Pinpoint the cell where the given text exists, returning its [X, Y] midpoint coordinate. 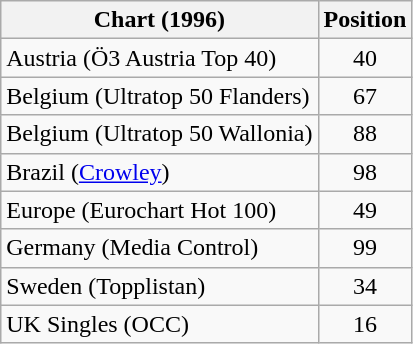
98 [365, 172]
UK Singles (OCC) [160, 324]
Sweden (Topplistan) [160, 286]
Germany (Media Control) [160, 248]
Brazil (Crowley) [160, 172]
Europe (Eurochart Hot 100) [160, 210]
16 [365, 324]
Position [365, 20]
88 [365, 134]
34 [365, 286]
40 [365, 58]
Austria (Ö3 Austria Top 40) [160, 58]
Belgium (Ultratop 50 Flanders) [160, 96]
49 [365, 210]
Chart (1996) [160, 20]
67 [365, 96]
99 [365, 248]
Belgium (Ultratop 50 Wallonia) [160, 134]
